Determine the (X, Y) coordinate at the center of the cell enclosing the given text.  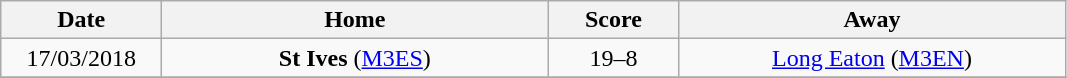
Away (872, 20)
St Ives (M3ES) (355, 58)
17/03/2018 (82, 58)
Long Eaton (M3EN) (872, 58)
Score (614, 20)
Home (355, 20)
19–8 (614, 58)
Date (82, 20)
